Extract the (x, y) coordinate from the center of the cell holding the provided text.  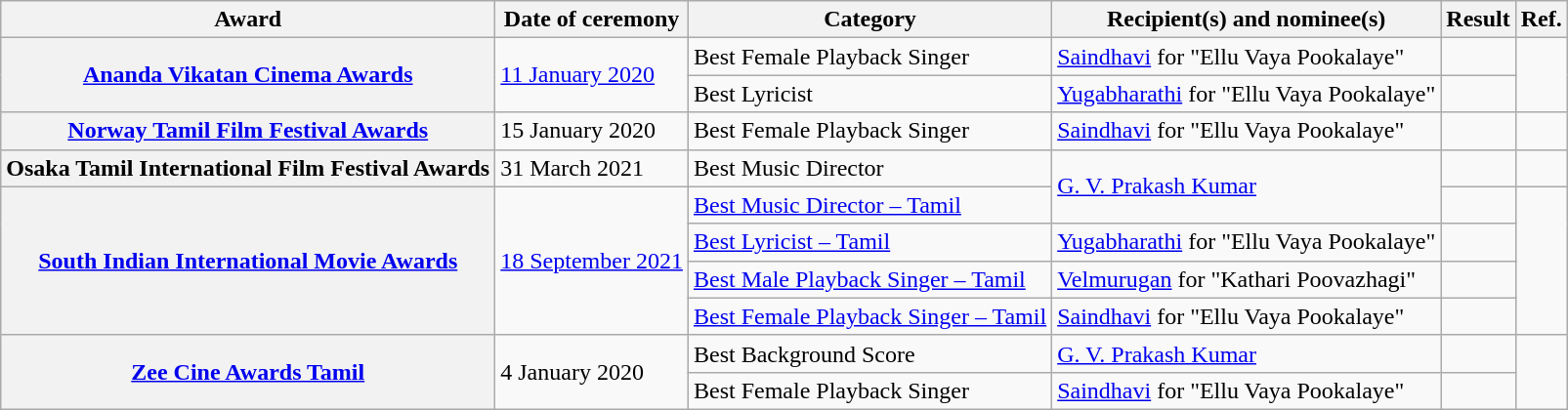
4 January 2020 (592, 372)
Zee Cine Awards Tamil (248, 372)
Best Female Playback Singer – Tamil (869, 316)
Norway Tamil Film Festival Awards (248, 131)
Recipient(s) and nominee(s) (1247, 20)
Osaka Tamil International Film Festival Awards (248, 168)
Award (248, 20)
15 January 2020 (592, 131)
South Indian International Movie Awards (248, 261)
Best Background Score (869, 353)
11 January 2020 (592, 75)
Best Music Director (869, 168)
Best Lyricist – Tamil (869, 242)
Best Male Playback Singer – Tamil (869, 279)
Velmurugan for "Kathari Poovazhagi" (1247, 279)
31 March 2021 (592, 168)
Result (1478, 20)
Category (869, 20)
Date of ceremony (592, 20)
Ananda Vikatan Cinema Awards (248, 75)
18 September 2021 (592, 261)
Ref. (1542, 20)
Best Lyricist (869, 94)
Best Music Director – Tamil (869, 205)
